Search for the cell housing the specified text and yield its (X, Y) center coordinate. 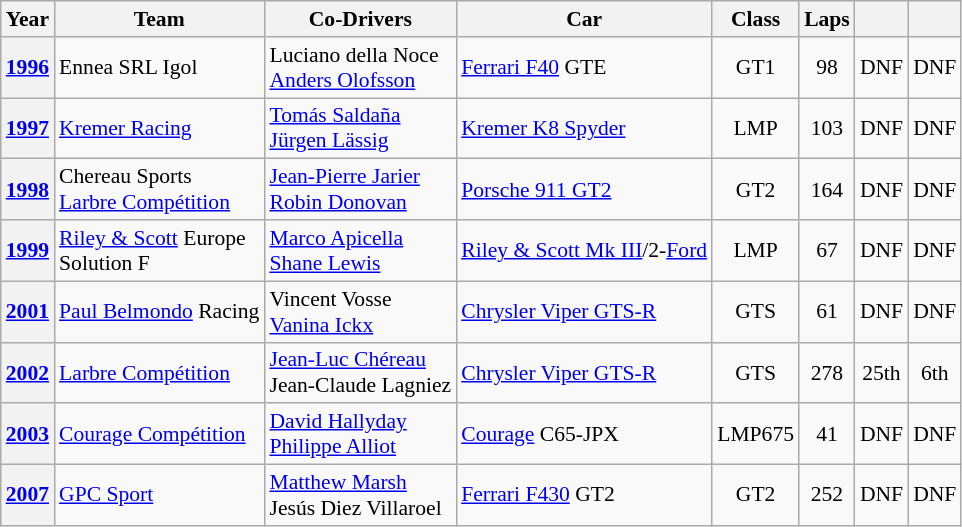
2003 (28, 434)
Jean-Luc Chéreau Jean-Claude Lagniez (360, 372)
278 (827, 372)
Vincent Vosse Vanina Ickx (360, 312)
25th (882, 372)
Ferrari F40 GTE (584, 68)
Paul Belmondo Racing (159, 312)
Riley & Scott Europe Solution F (159, 250)
GT1 (756, 68)
LMP675 (756, 434)
GPC Sport (159, 496)
1997 (28, 128)
1998 (28, 190)
Jean-Pierre Jarier Robin Donovan (360, 190)
1999 (28, 250)
Class (756, 19)
252 (827, 496)
164 (827, 190)
Co-Drivers (360, 19)
Tomás Saldaña Jürgen Lässig (360, 128)
Team (159, 19)
61 (827, 312)
Courage Compétition (159, 434)
2001 (28, 312)
6th (934, 372)
Year (28, 19)
98 (827, 68)
Laps (827, 19)
Matthew Marsh Jesús Diez Villaroel (360, 496)
Car (584, 19)
Courage C65-JPX (584, 434)
2007 (28, 496)
41 (827, 434)
David Hallyday Philippe Alliot (360, 434)
Ennea SRL Igol (159, 68)
Luciano della Noce Anders Olofsson (360, 68)
Larbre Compétition (159, 372)
Porsche 911 GT2 (584, 190)
Chereau Sports Larbre Compétition (159, 190)
Riley & Scott Mk III/2-Ford (584, 250)
2002 (28, 372)
67 (827, 250)
Marco Apicella Shane Lewis (360, 250)
1996 (28, 68)
Ferrari F430 GT2 (584, 496)
103 (827, 128)
Kremer Racing (159, 128)
Kremer K8 Spyder (584, 128)
